Return [x, y] of the center of cell containing provided text 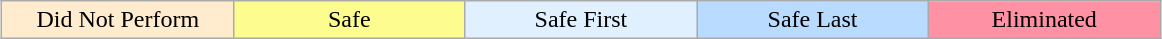
Eliminated [1044, 20]
Safe First [581, 20]
Did Not Perform [118, 20]
Safe [350, 20]
Safe Last [813, 20]
